Capture the cell that displays the provided text and extract its [X, Y] central coordinate. 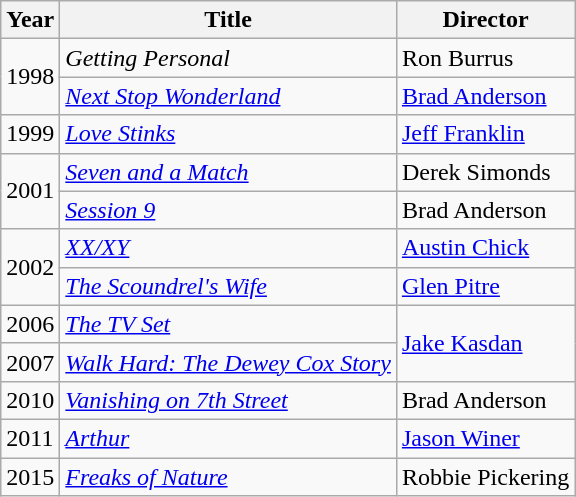
Austin Chick [485, 248]
XX/XY [228, 248]
Arthur [228, 438]
2002 [30, 267]
2011 [30, 438]
2006 [30, 324]
Ron Burrus [485, 58]
Year [30, 20]
Derek Simonds [485, 172]
Freaks of Nature [228, 477]
Seven and a Match [228, 172]
Walk Hard: The Dewey Cox Story [228, 362]
1998 [30, 77]
Getting Personal [228, 58]
The Scoundrel's Wife [228, 286]
Next Stop Wonderland [228, 96]
Jake Kasdan [485, 343]
Jeff Franklin [485, 134]
Title [228, 20]
2001 [30, 191]
2015 [30, 477]
Director [485, 20]
Love Stinks [228, 134]
1999 [30, 134]
Jason Winer [485, 438]
Session 9 [228, 210]
The TV Set [228, 324]
Vanishing on 7th Street [228, 400]
Glen Pitre [485, 286]
Robbie Pickering [485, 477]
2007 [30, 362]
2010 [30, 400]
